Identify which cell holds the provided text, then report its [X, Y] central coordinate. 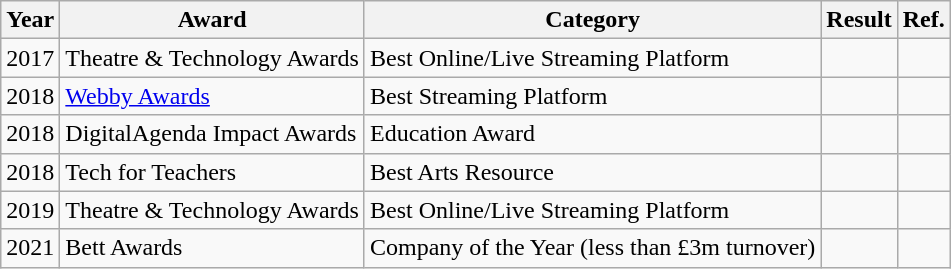
Education Award [592, 134]
Result [859, 20]
2017 [30, 58]
Year [30, 20]
Award [212, 20]
Best Streaming Platform [592, 96]
Best Arts Resource [592, 172]
Category [592, 20]
2019 [30, 210]
Company of the Year (less than £3m turnover) [592, 248]
DigitalAgenda Impact Awards [212, 134]
Webby Awards [212, 96]
Tech for Teachers [212, 172]
2021 [30, 248]
Bett Awards [212, 248]
Ref. [924, 20]
